Capture the cell that displays the provided text and extract its (X, Y) central coordinate. 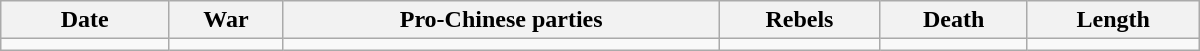
Pro-Chinese parties (501, 20)
Date (85, 20)
Rebels (800, 20)
Death (954, 20)
War (226, 20)
Length (1113, 20)
